Locate the cell with the specified text and output its [X, Y] center coordinate. 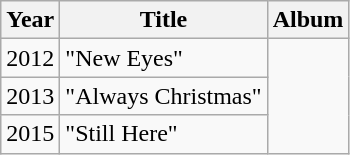
"Still Here" [164, 134]
2013 [30, 96]
Year [30, 20]
2012 [30, 58]
2015 [30, 134]
"Always Christmas" [164, 96]
"New Eyes" [164, 58]
Album [308, 20]
Title [164, 20]
